Extract the [x, y] coordinate from the center of the cell holding the provided text.  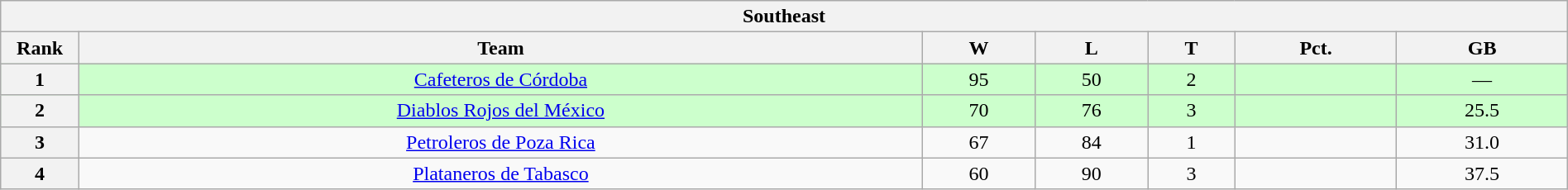
— [1482, 79]
95 [978, 79]
25.5 [1482, 111]
Plataneros de Tabasco [500, 173]
4 [40, 173]
50 [1092, 79]
37.5 [1482, 173]
31.0 [1482, 142]
76 [1092, 111]
Diablos Rojos del México [500, 111]
Team [500, 48]
90 [1092, 173]
67 [978, 142]
T [1191, 48]
Cafeteros de Córdoba [500, 79]
GB [1482, 48]
70 [978, 111]
Pct. [1316, 48]
84 [1092, 142]
W [978, 48]
Southeast [784, 17]
Petroleros de Poza Rica [500, 142]
Rank [40, 48]
60 [978, 173]
L [1092, 48]
